Identify which cell holds the provided text, then report its [X, Y] central coordinate. 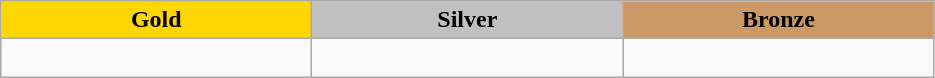
Gold [156, 20]
Silver [468, 20]
Bronze [778, 20]
